From the cell containing the given text, extract its center point as (x, y) coordinate. 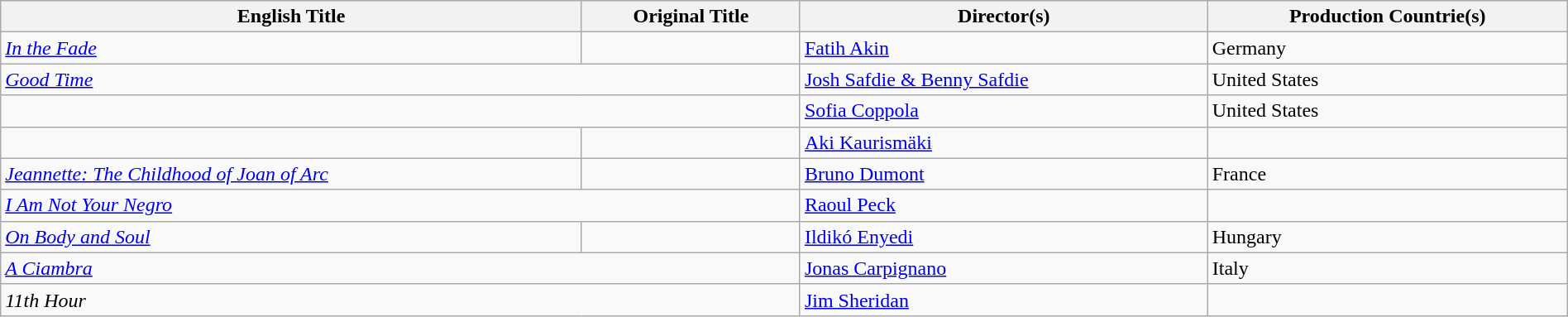
English Title (291, 17)
Italy (1388, 268)
Jonas Carpignano (1004, 268)
Fatih Akin (1004, 48)
Bruno Dumont (1004, 174)
France (1388, 174)
In the Fade (291, 48)
Jim Sheridan (1004, 300)
Ildikó Enyedi (1004, 237)
A Ciambra (400, 268)
I Am Not Your Negro (400, 205)
Germany (1388, 48)
Jeannette: The Childhood of Joan of Arc (291, 174)
Hungary (1388, 237)
Director(s) (1004, 17)
Raoul Peck (1004, 205)
Production Countrie(s) (1388, 17)
Original Title (691, 17)
On Body and Soul (291, 237)
Aki Kaurismäki (1004, 142)
11th Hour (400, 300)
Sofia Coppola (1004, 111)
Good Time (400, 79)
Josh Safdie & Benny Safdie (1004, 79)
